Detect which cell encompasses the target text, then output its (X, Y) center coordinate. 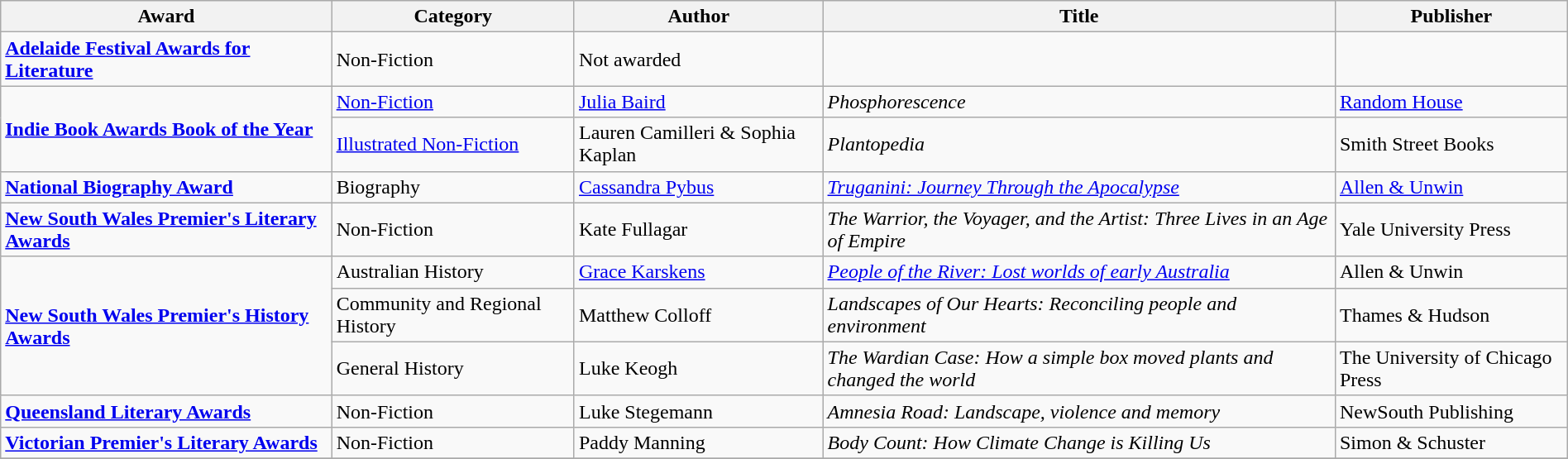
Luke Keogh (698, 369)
Amnesia Road: Landscape, violence and memory (1078, 411)
Biography (453, 187)
Cassandra Pybus (698, 187)
Publisher (1451, 17)
Luke Stegemann (698, 411)
Title (1078, 17)
Author (698, 17)
Landscapes of Our Hearts: Reconciling people and environment (1078, 314)
The Warrior, the Voyager, and the Artist: Three Lives in an Age of Empire (1078, 230)
Lauren Camilleri & Sophia Kaplan (698, 144)
Thames & Hudson (1451, 314)
New South Wales Premier's Literary Awards (166, 230)
Matthew Colloff (698, 314)
National Biography Award (166, 187)
People of the River: Lost worlds of early Australia (1078, 272)
NewSouth Publishing (1451, 411)
Smith Street Books (1451, 144)
Paddy Manning (698, 442)
Phosphorescence (1078, 102)
New South Wales Premier's History Awards (166, 326)
Kate Fullagar (698, 230)
Random House (1451, 102)
Plantopedia (1078, 144)
Indie Book Awards Book of the Year (166, 129)
Truganini: Journey Through the Apocalypse (1078, 187)
Not awarded (698, 60)
Illustrated Non-Fiction (453, 144)
Award (166, 17)
The Wardian Case: How a simple box moved plants and changed the world (1078, 369)
The University of Chicago Press (1451, 369)
General History (453, 369)
Queensland Literary Awards (166, 411)
Body Count: How Climate Change is Killing Us (1078, 442)
Category (453, 17)
Julia Baird (698, 102)
Community and Regional History (453, 314)
Australian History (453, 272)
Victorian Premier's Literary Awards (166, 442)
Simon & Schuster (1451, 442)
Adelaide Festival Awards for Literature (166, 60)
Grace Karskens (698, 272)
Yale University Press (1451, 230)
